Capture the cell that displays the provided text and extract its [x, y] central coordinate. 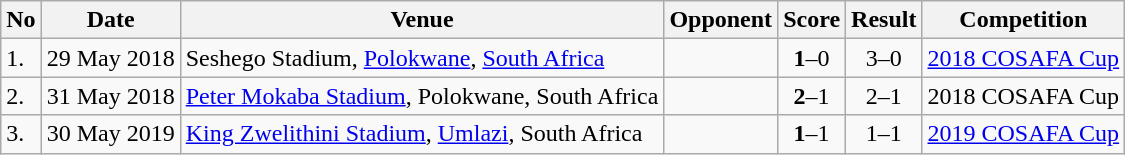
Competition [1024, 20]
Date [110, 20]
Seshego Stadium, Polokwane, South Africa [422, 58]
Peter Mokaba Stadium, Polokwane, South Africa [422, 96]
King Zwelithini Stadium, Umlazi, South Africa [422, 134]
Venue [422, 20]
2019 COSAFA Cup [1024, 134]
1. [21, 58]
2. [21, 96]
Score [812, 20]
30 May 2019 [110, 134]
No [21, 20]
3–0 [884, 58]
Opponent [721, 20]
Result [884, 20]
3. [21, 134]
31 May 2018 [110, 96]
29 May 2018 [110, 58]
1–0 [812, 58]
